Capture the cell that displays the provided text and extract its [x, y] central coordinate. 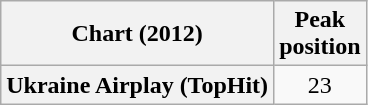
23 [320, 85]
Peakposition [320, 34]
Ukraine Airplay (TopHit) [138, 85]
Chart (2012) [138, 34]
